Find where the given text appears and provide that cell's center as (x, y) coordinate. 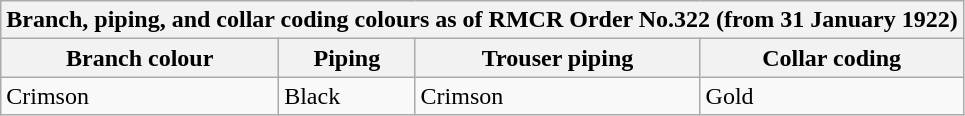
Black (347, 96)
Trouser piping (558, 58)
Branch, piping, and collar coding colours as of RMCR Order No.322 (from 31 January 1922) (482, 20)
Piping (347, 58)
Collar coding (832, 58)
Branch colour (140, 58)
Gold (832, 96)
